Locate the cell with the specified text and output its (x, y) center coordinate. 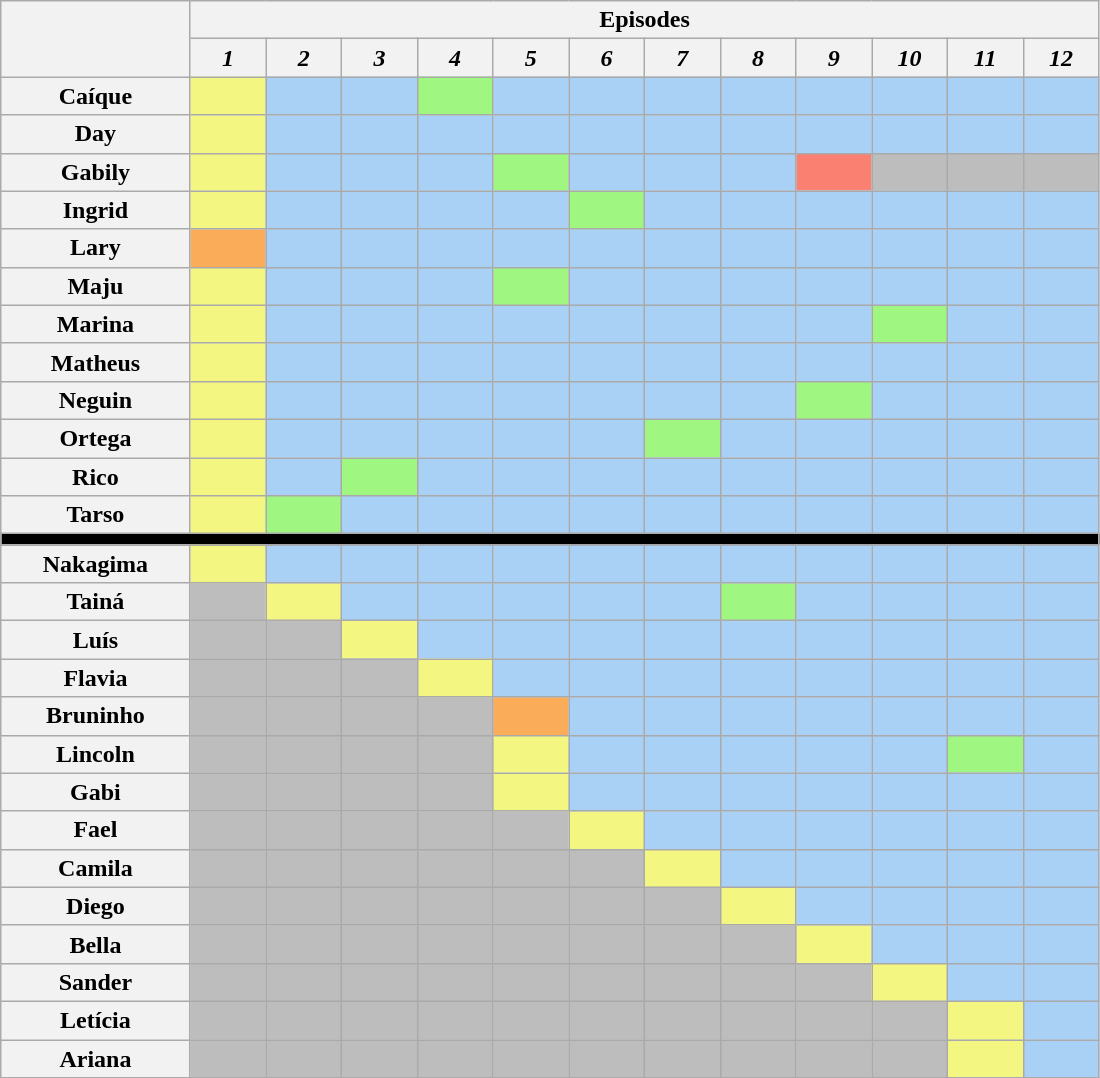
8 (758, 58)
11 (985, 58)
Rico (96, 477)
Lincoln (96, 754)
6 (607, 58)
9 (834, 58)
Maju (96, 286)
Ortega (96, 438)
Bruninho (96, 716)
Lary (96, 248)
Letícia (96, 1020)
Fael (96, 830)
Flavia (96, 678)
12 (1061, 58)
Day (96, 134)
Tainá (96, 602)
2 (304, 58)
Matheus (96, 362)
4 (455, 58)
10 (910, 58)
Bella (96, 944)
1 (228, 58)
7 (682, 58)
Nakagima (96, 564)
5 (531, 58)
Ingrid (96, 210)
Caíque (96, 96)
Diego (96, 906)
Episodes (644, 20)
Tarso (96, 515)
Camila (96, 868)
Ariana (96, 1059)
Luís (96, 640)
3 (380, 58)
Marina (96, 324)
Neguin (96, 400)
Gabily (96, 172)
Sander (96, 982)
Gabi (96, 792)
